Output the (X, Y) coordinate of the center of the cell containing the given text.  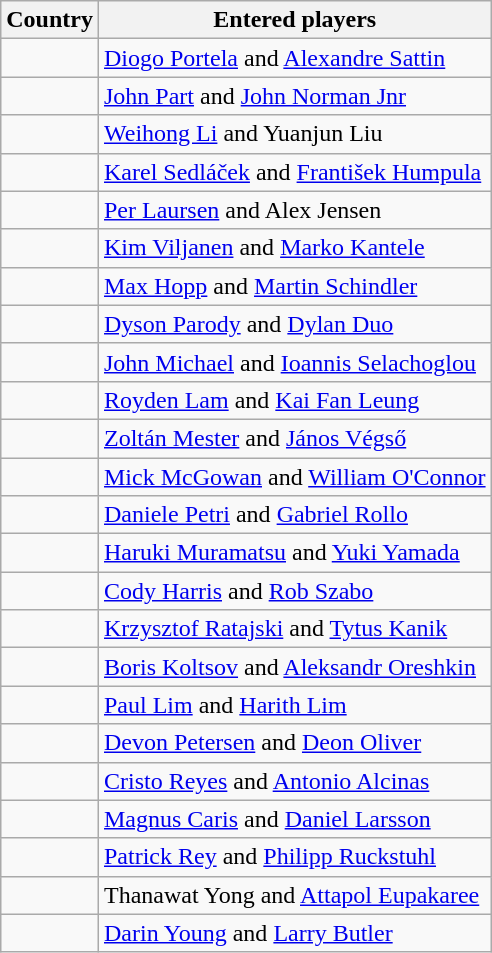
Krzysztof Ratajski and Tytus Kanik (294, 629)
Royden Lam and Kai Fan Leung (294, 400)
Devon Petersen and Deon Oliver (294, 743)
Patrick Rey and Philipp Ruckstuhl (294, 857)
John Part and John Norman Jnr (294, 96)
Daniele Petri and Gabriel Rollo (294, 515)
Entered players (294, 20)
Thanawat Yong and Attapol Eupakaree (294, 895)
Country (50, 20)
Cristo Reyes and Antonio Alcinas (294, 781)
Max Hopp and Martin Schindler (294, 286)
Magnus Caris and Daniel Larsson (294, 819)
Mick McGowan and William O'Connor (294, 477)
Boris Koltsov and Aleksandr Oreshkin (294, 667)
Weihong Li and Yuanjun Liu (294, 134)
Per Laursen and Alex Jensen (294, 210)
Karel Sedláček and František Humpula (294, 172)
Paul Lim and Harith Lim (294, 705)
Kim Viljanen and Marko Kantele (294, 248)
Haruki Muramatsu and Yuki Yamada (294, 553)
Darin Young and Larry Butler (294, 933)
Cody Harris and Rob Szabo (294, 591)
Diogo Portela and Alexandre Sattin (294, 58)
Dyson Parody and Dylan Duo (294, 324)
Zoltán Mester and János Végső (294, 438)
John Michael and Ioannis Selachoglou (294, 362)
